Determine the (x, y) coordinate at the center of the cell enclosing the given text.  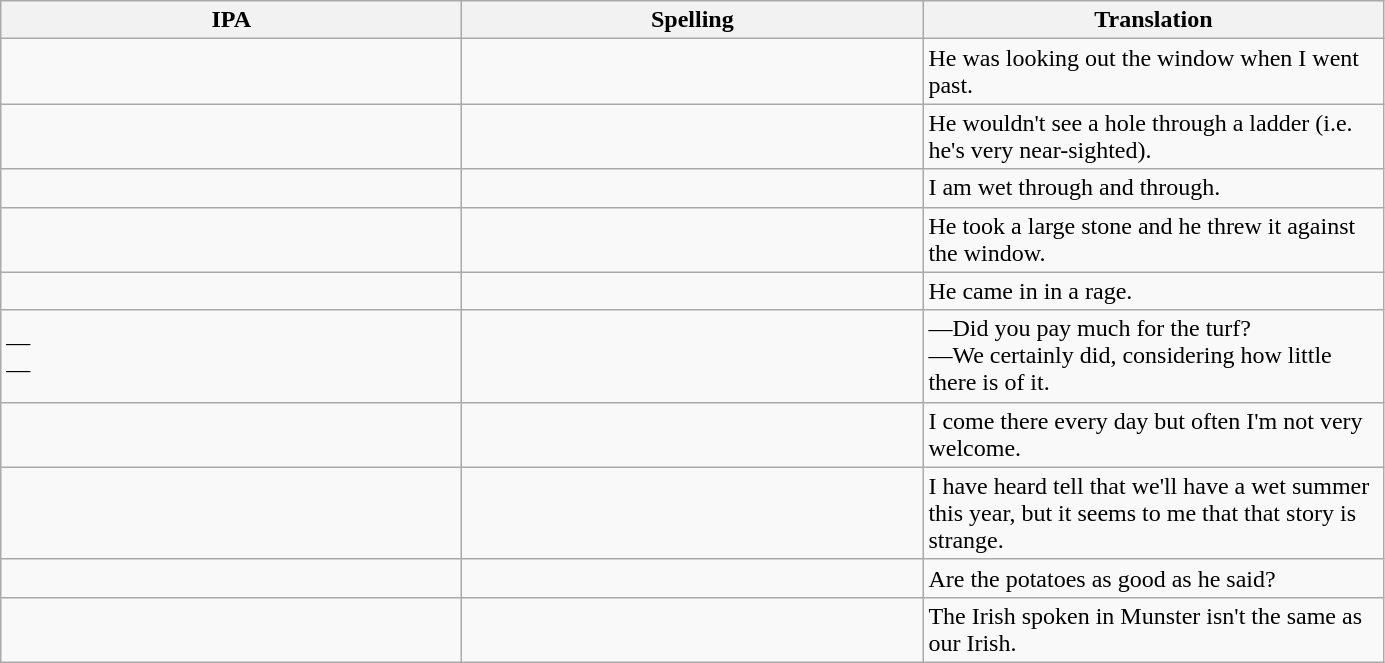
He came in in a rage. (1154, 291)
―― (232, 356)
He wouldn't see a hole through a ladder (i.e. he's very near-sighted). (1154, 136)
I have heard tell that we'll have a wet summer this year, but it seems to me that that story is strange. (1154, 513)
―Did you pay much for the turf?―We certainly did, considering how little there is of it. (1154, 356)
He was looking out the window when I went past. (1154, 72)
I come there every day but often I'm not very welcome. (1154, 434)
Are the potatoes as good as he said? (1154, 578)
I am wet through and through. (1154, 188)
The Irish spoken in Munster isn't the same as our Irish. (1154, 630)
IPA (232, 20)
Translation (1154, 20)
He took a large stone and he threw it against the window. (1154, 240)
Spelling (692, 20)
